Capture the cell that displays the provided text and extract its [x, y] central coordinate. 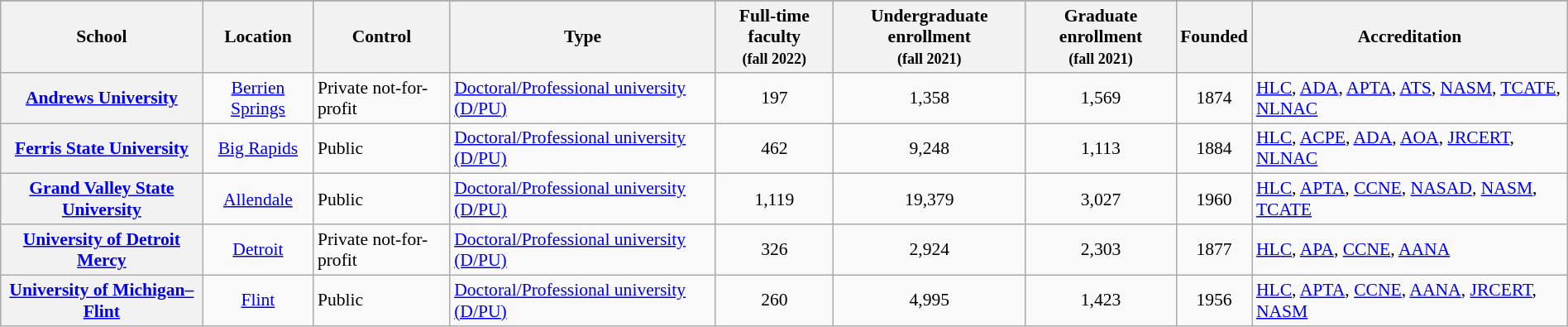
1884 [1214, 149]
19,379 [930, 199]
HLC, ACPE, ADA, AOA, JRCERT, NLNAC [1409, 149]
1877 [1214, 250]
Ferris State University [102, 149]
1874 [1214, 98]
3,027 [1101, 199]
Allendale [258, 199]
1,569 [1101, 98]
1,423 [1101, 300]
1956 [1214, 300]
Detroit [258, 250]
Full-time faculty(fall 2022) [774, 36]
School [102, 36]
Berrien Springs [258, 98]
1,113 [1101, 149]
Andrews University [102, 98]
Location [258, 36]
HLC, APTA, CCNE, NASAD, NASM, TCATE [1409, 199]
Big Rapids [258, 149]
HLC, ADA, APTA, ATS, NASM, TCATE, NLNAC [1409, 98]
1,119 [774, 199]
Grand Valley State University [102, 199]
HLC, APA, CCNE, AANA [1409, 250]
260 [774, 300]
462 [774, 149]
Accreditation [1409, 36]
9,248 [930, 149]
1960 [1214, 199]
326 [774, 250]
2,924 [930, 250]
1,358 [930, 98]
Graduate enrollment(fall 2021) [1101, 36]
Founded [1214, 36]
Undergraduate enrollment(fall 2021) [930, 36]
Control [382, 36]
4,995 [930, 300]
University of Detroit Mercy [102, 250]
2,303 [1101, 250]
Type [582, 36]
Flint [258, 300]
HLC, APTA, CCNE, AANA, JRCERT, NASM [1409, 300]
197 [774, 98]
University of Michigan–Flint [102, 300]
